Extract the [X, Y] coordinate from the center of the cell holding the provided text.  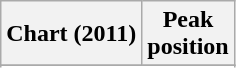
Chart (2011) [72, 34]
Peakposition [188, 34]
